From the cell containing the given text, extract its center point as (X, Y) coordinate. 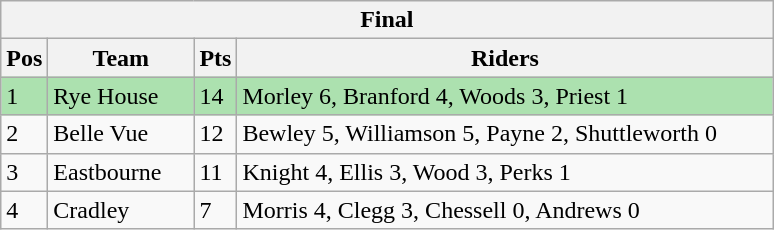
Rye House (121, 96)
Final (387, 20)
Cradley (121, 210)
Eastbourne (121, 172)
11 (216, 172)
Pts (216, 58)
Knight 4, Ellis 3, Wood 3, Perks 1 (505, 172)
Belle Vue (121, 134)
3 (24, 172)
7 (216, 210)
Morley 6, Branford 4, Woods 3, Priest 1 (505, 96)
Team (121, 58)
12 (216, 134)
Pos (24, 58)
Riders (505, 58)
1 (24, 96)
14 (216, 96)
2 (24, 134)
4 (24, 210)
Morris 4, Clegg 3, Chessell 0, Andrews 0 (505, 210)
Bewley 5, Williamson 5, Payne 2, Shuttleworth 0 (505, 134)
